Scan for the cell matching the given text and deliver its [x, y] coordinate at center. 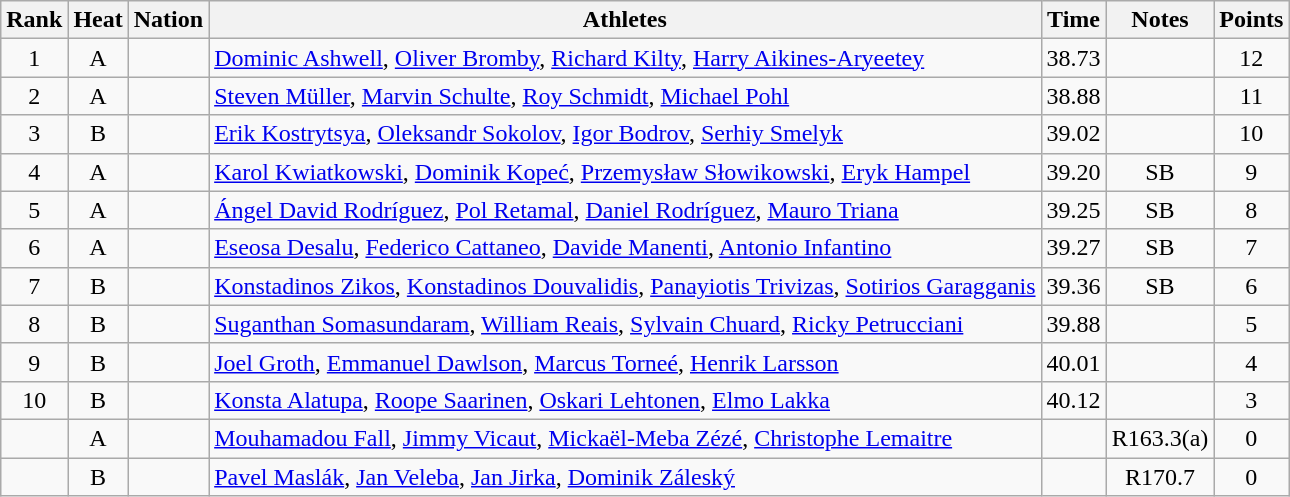
R170.7 [1160, 477]
Rank [34, 20]
Heat [98, 20]
Time [1074, 20]
Suganthan Somasundaram, William Reais, Sylvain Chuard, Ricky Petrucciani [625, 324]
Eseosa Desalu, Federico Cattaneo, Davide Manenti, Antonio Infantino [625, 248]
Konstadinos Zikos, Konstadinos Douvalidis, Panayiotis Trivizas, Sotirios Garagganis [625, 286]
Notes [1160, 20]
2 [34, 96]
Dominic Ashwell, Oliver Bromby, Richard Kilty, Harry Aikines-Aryeetey [625, 58]
39.36 [1074, 286]
Erik Kostrytsya, Oleksandr Sokolov, Igor Bodrov, Serhiy Smelyk [625, 134]
Points [1252, 20]
1 [34, 58]
39.88 [1074, 324]
38.73 [1074, 58]
Karol Kwiatkowski, Dominik Kopeć, Przemysław Słowikowski, Eryk Hampel [625, 172]
Konsta Alatupa, Roope Saarinen, Oskari Lehtonen, Elmo Lakka [625, 400]
39.02 [1074, 134]
40.12 [1074, 400]
40.01 [1074, 362]
39.25 [1074, 210]
Joel Groth, Emmanuel Dawlson, Marcus Torneé, Henrik Larsson [625, 362]
Mouhamadou Fall, Jimmy Vicaut, Mickaël-Meba Zézé, Christophe Lemaitre [625, 438]
Ángel David Rodríguez, Pol Retamal, Daniel Rodríguez, Mauro Triana [625, 210]
Nation [168, 20]
Athletes [625, 20]
11 [1252, 96]
R163.3(a) [1160, 438]
Pavel Maslák, Jan Veleba, Jan Jirka, Dominik Záleský [625, 477]
12 [1252, 58]
38.88 [1074, 96]
Steven Müller, Marvin Schulte, Roy Schmidt, Michael Pohl [625, 96]
39.27 [1074, 248]
39.20 [1074, 172]
